Scan for the cell matching the given text and deliver its [x, y] coordinate at center. 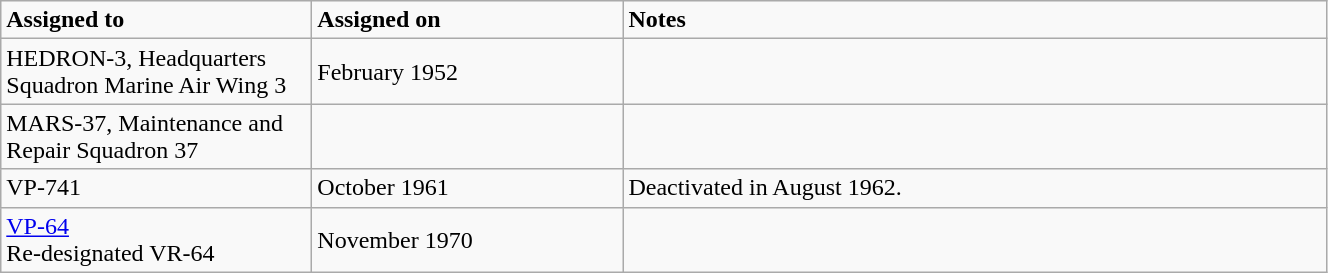
Deactivated in August 1962. [975, 188]
February 1952 [468, 72]
Assigned on [468, 20]
November 1970 [468, 240]
HEDRON-3, Headquarters Squadron Marine Air Wing 3 [156, 72]
VP-741 [156, 188]
Notes [975, 20]
VP-64Re-designated VR-64 [156, 240]
October 1961 [468, 188]
MARS-37, Maintenance and Repair Squadron 37 [156, 136]
Assigned to [156, 20]
